Find where the given text appears and provide that cell's center as (x, y) coordinate. 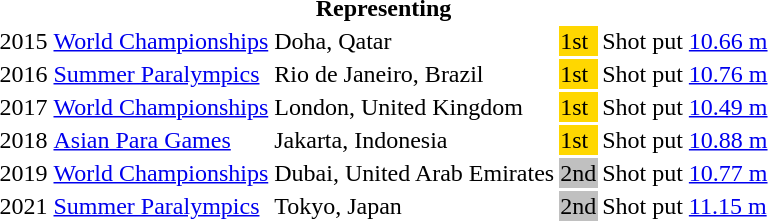
Tokyo, Japan (414, 206)
Jakarta, Indonesia (414, 140)
London, United Kingdom (414, 107)
Doha, Qatar (414, 41)
Dubai, United Arab Emirates (414, 173)
Asian Para Games (161, 140)
Rio de Janeiro, Brazil (414, 74)
